From the cell containing the given text, extract its center point as (X, Y) coordinate. 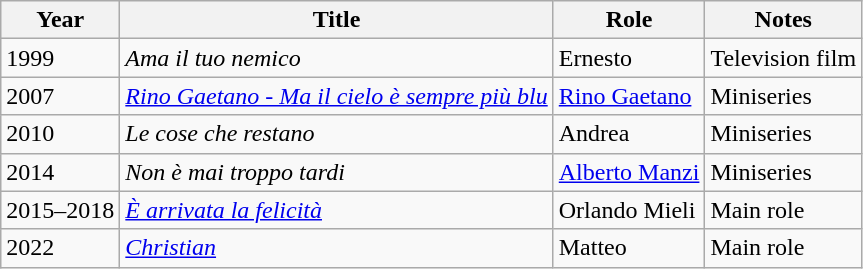
Ama il tuo nemico (336, 58)
Orlando Mieli (629, 210)
Year (60, 20)
Andrea (629, 134)
Rino Gaetano - Ma il cielo è sempre più blu (336, 96)
Christian (336, 248)
2022 (60, 248)
Role (629, 20)
Notes (784, 20)
2010 (60, 134)
2007 (60, 96)
Title (336, 20)
1999 (60, 58)
2015–2018 (60, 210)
Ernesto (629, 58)
Alberto Manzi (629, 172)
Rino Gaetano (629, 96)
Matteo (629, 248)
Non è mai troppo tardi (336, 172)
2014 (60, 172)
Television film (784, 58)
È arrivata la felicità (336, 210)
Le cose che restano (336, 134)
